Extract the (X, Y) coordinate from the center of the cell holding the provided text.  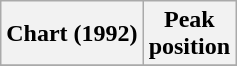
Peakposition (189, 34)
Chart (1992) (72, 34)
